Detect which cell encompasses the target text, then output its (X, Y) center coordinate. 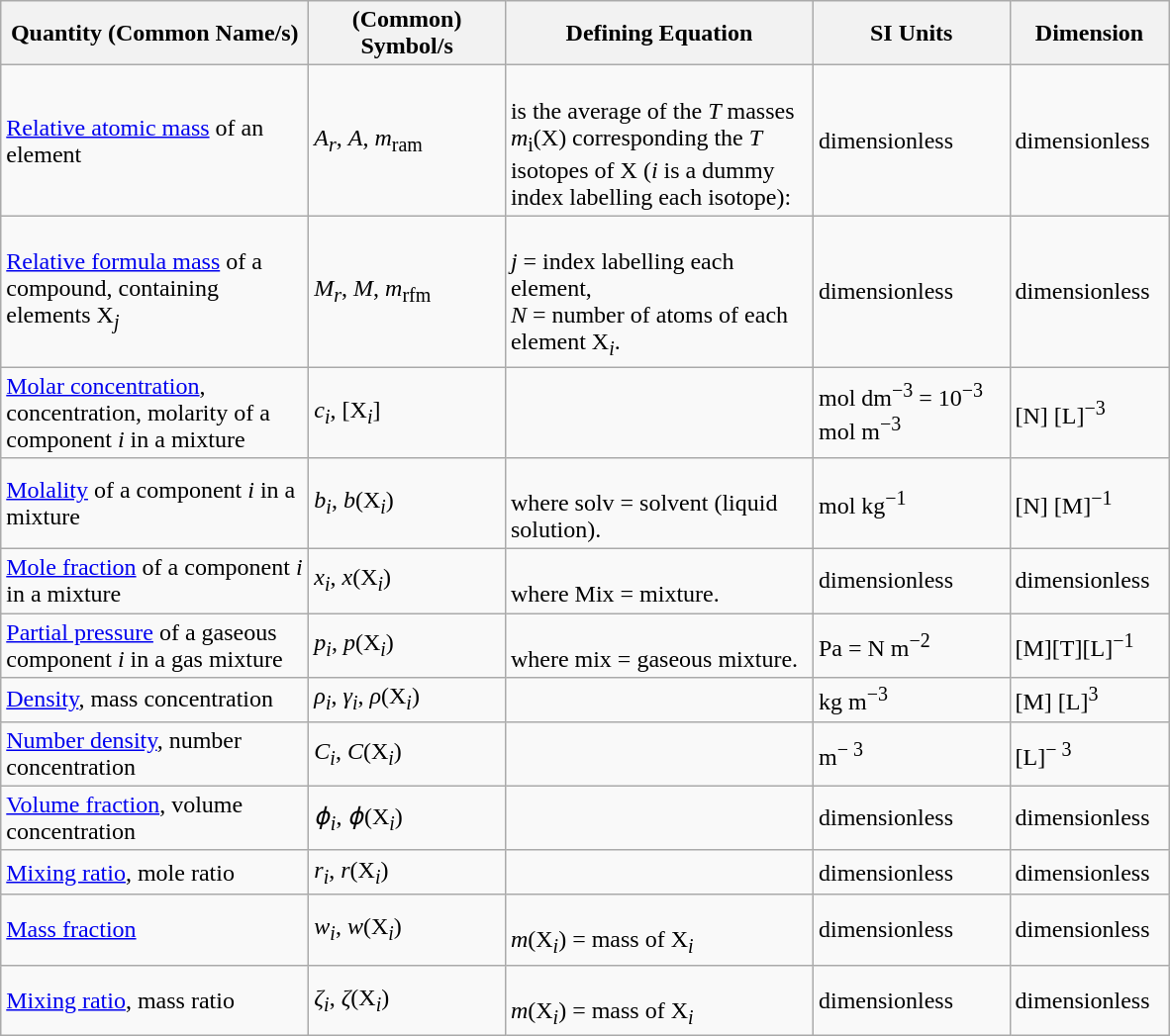
Ci, C(Xi) (408, 754)
SI Units (911, 34)
xi, x(Xi) (408, 582)
wi, w(Xi) (408, 930)
Quantity (Common Name/s) (154, 34)
Relative atomic mass of an element (154, 141)
Mass fraction (154, 930)
Partial pressure of a gaseous component i in a gas mixture (154, 645)
where mix = gaseous mixture. (659, 645)
Mixing ratio, mass ratio (154, 999)
ϕi, ϕ(Xi) (408, 817)
[N] [L]−3 (1089, 412)
kg m−3 (911, 701)
Relative formula mass of a compound, containing elements Xj (154, 291)
Ar, A, mram (408, 141)
[M] [L]3 (1089, 701)
j = index labelling each element, N = number of atoms of each element Xi. (659, 291)
m− 3 (911, 754)
Defining Equation (659, 34)
Number density, number concentration (154, 754)
Molality of a component i in a mixture (154, 504)
Mole fraction of a component i in a mixture (154, 582)
ρi, γi, ρ(Xi) (408, 701)
mol kg−1 (911, 504)
Molar concentration, concentration, molarity of a component i in a mixture (154, 412)
Pa = N m−2 (911, 645)
mol dm−3 = 10−3 mol m−3 (911, 412)
pi, p(Xi) (408, 645)
[M][T][L]−1 (1089, 645)
ci, [Xi] (408, 412)
(Common) Symbol/s (408, 34)
Density, mass concentration (154, 701)
is the average of the T masses mi(X) corresponding the T isotopes of X (i is a dummy index labelling each isotope): (659, 141)
where Mix = mixture. (659, 582)
[N] [M]−1 (1089, 504)
Dimension (1089, 34)
Mixing ratio, mole ratio (154, 872)
where solv = solvent (liquid solution). (659, 504)
ζi, ζ(Xi) (408, 999)
bi, b(Xi) (408, 504)
ri, r(Xi) (408, 872)
[L]− 3 (1089, 754)
Volume fraction, volume concentration (154, 817)
Mr, M, mrfm (408, 291)
